For the text-containing cell, return its midpoint in [X, Y] coordinate format. 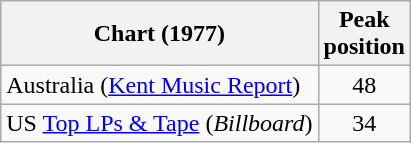
34 [364, 123]
Australia (Kent Music Report) [160, 85]
Chart (1977) [160, 34]
US Top LPs & Tape (Billboard) [160, 123]
48 [364, 85]
Peakposition [364, 34]
